Search for the cell housing the specified text and yield its (X, Y) center coordinate. 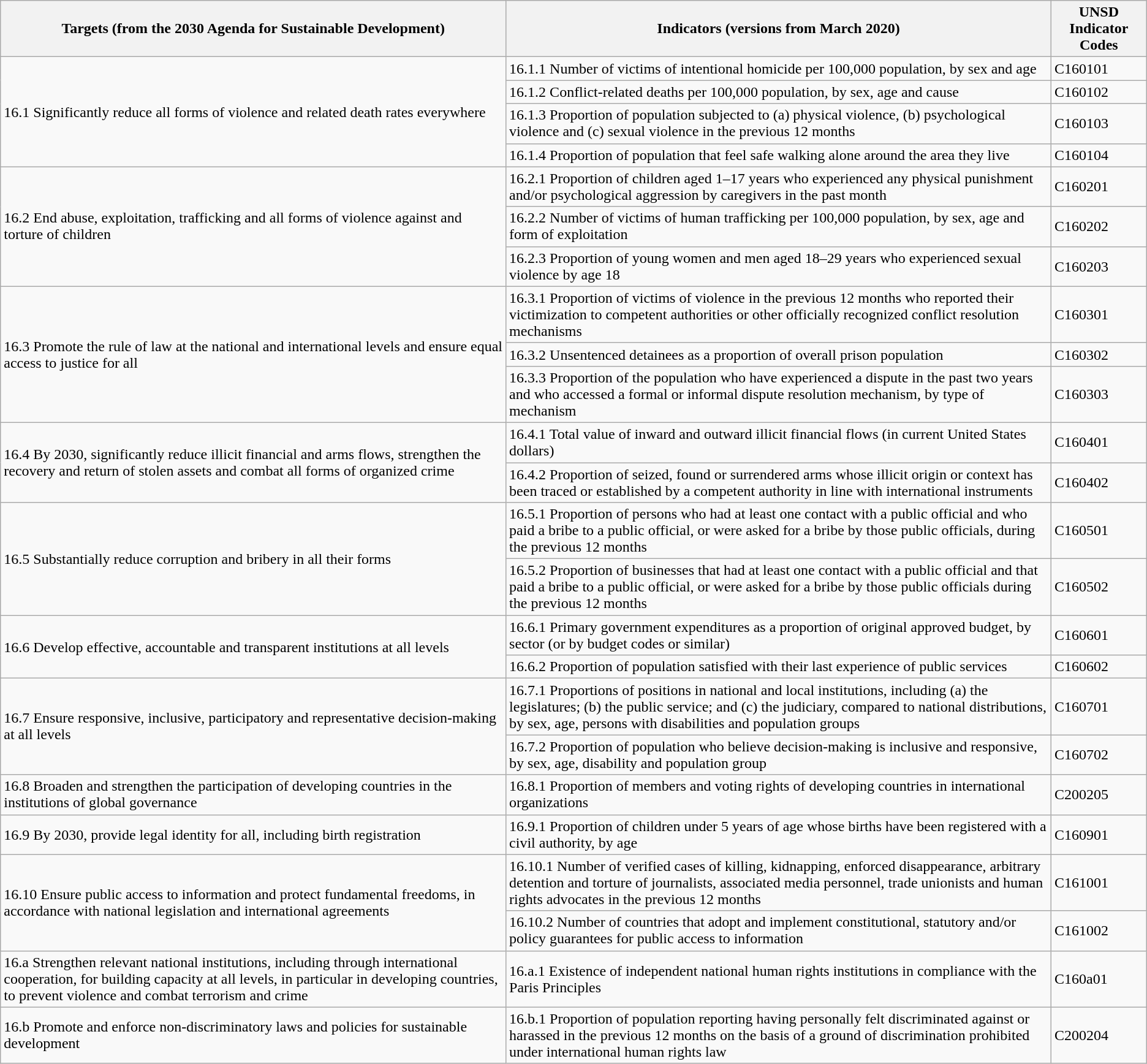
C160303 (1099, 394)
C160a01 (1099, 979)
16.7.2 Proportion of population who believe decision-making is inclusive and responsive, by sex, age, disability and population group (779, 755)
UNSD Indicator Codes (1099, 29)
C160101 (1099, 69)
C160302 (1099, 354)
16.1.2 Conflict-related deaths per 100,000 population, by sex, age and cause (779, 92)
C160901 (1099, 835)
C160401 (1099, 443)
16.7 Ensure responsive, inclusive, participatory and representative decision-making at all levels (254, 727)
16.3.2 Unsentenced detainees as a proportion of overall prison population (779, 354)
C160102 (1099, 92)
16.8 Broaden and strengthen the participation of developing countries in the institutions of global governance (254, 794)
16.4.1 Total value of inward and outward illicit financial flows (in current United States dollars) (779, 443)
16.6 Develop effective, accountable and transparent institutions at all levels (254, 647)
16.2.3 Proportion of young women and men aged 18–29 years who experienced sexual violence by age 18 (779, 266)
C160702 (1099, 755)
Targets (from the 2030 Agenda for Sustainable Development) (254, 29)
16.2.2 Number of victims of human trafficking per 100,000 population, by sex, age and form of exploitation (779, 227)
16.10.2 Number of countries that adopt and implement constitutional, statutory and/or policy guarantees for public access to information (779, 930)
16.6.2 Proportion of population satisfied with their last experience of public services (779, 667)
C160203 (1099, 266)
C160701 (1099, 707)
16.6.1 Primary government expenditures as a proportion of original approved budget, by sector (or by budget codes or similar) (779, 635)
C160202 (1099, 227)
C160301 (1099, 314)
16.10 Ensure public access to information and protect fundamental freedoms, in accordance with national legislation and international agreements (254, 902)
C160602 (1099, 667)
C160502 (1099, 587)
16.1.1 Number of victims of intentional homicide per 100,000 population, by sex and age (779, 69)
16.b Promote and enforce non-discriminatory laws and policies for sustainable development (254, 1035)
C200205 (1099, 794)
C200204 (1099, 1035)
C161001 (1099, 883)
16.5 Substantially reduce corruption and bribery in all their forms (254, 559)
16.1.4 Proportion of population that feel safe walking alone around the area they live (779, 155)
16.1.3 Proportion of population subjected to (a) physical violence, (b) psychological violence and (c) sexual violence in the previous 12 months (779, 124)
16.2.1 Proportion of children aged 1–17 years who experienced any physical punishment and/or psychological aggression by caregivers in the past month (779, 186)
16.3 Promote the rule of law at the national and international levels and ensure equal access to justice for all (254, 354)
C160601 (1099, 635)
16.2 End abuse, exploitation, trafficking and all forms of violence against and torture of children (254, 227)
C160402 (1099, 482)
C160103 (1099, 124)
16.1 Significantly reduce all forms of violence and related death rates everywhere (254, 112)
16.a.1 Existence of independent national human rights institutions in compliance with the Paris Principles (779, 979)
C161002 (1099, 930)
16.9.1 Proportion of children under 5 years of age whose births have been registered with a civil authority, by age (779, 835)
16.8.1 Proportion of members and voting rights of developing countries in international organizations (779, 794)
C160201 (1099, 186)
C160104 (1099, 155)
C160501 (1099, 531)
16.9 By 2030, provide legal identity for all, including birth registration (254, 835)
Indicators (versions from March 2020) (779, 29)
